Search for the cell housing the specified text and yield its (x, y) center coordinate. 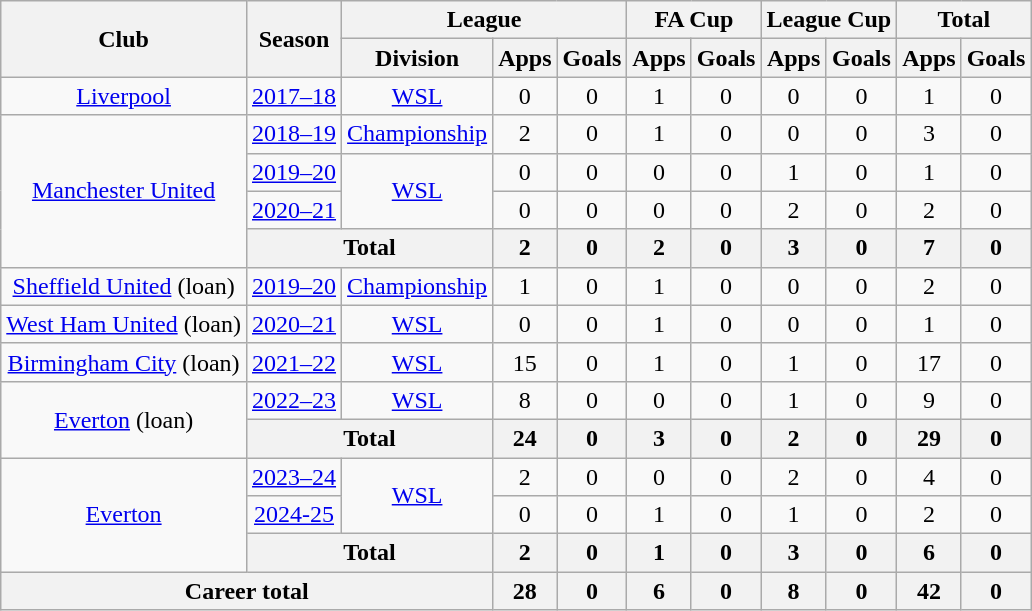
Liverpool (124, 96)
FA Cup (694, 20)
7 (929, 248)
2018–19 (294, 134)
West Ham United (loan) (124, 324)
9 (929, 400)
2021–22 (294, 362)
4 (929, 477)
Birmingham City (loan) (124, 362)
Division (418, 58)
Club (124, 39)
Season (294, 39)
42 (929, 591)
2022–23 (294, 400)
2023–24 (294, 477)
29 (929, 438)
Everton (loan) (124, 419)
15 (525, 362)
Career total (247, 591)
Manchester United (124, 191)
League Cup (829, 20)
2024-25 (294, 515)
Sheffield United (loan) (124, 286)
League (484, 20)
24 (525, 438)
17 (929, 362)
2017–18 (294, 96)
28 (525, 591)
Everton (124, 515)
